Detect which cell encompasses the target text, then output its (X, Y) center coordinate. 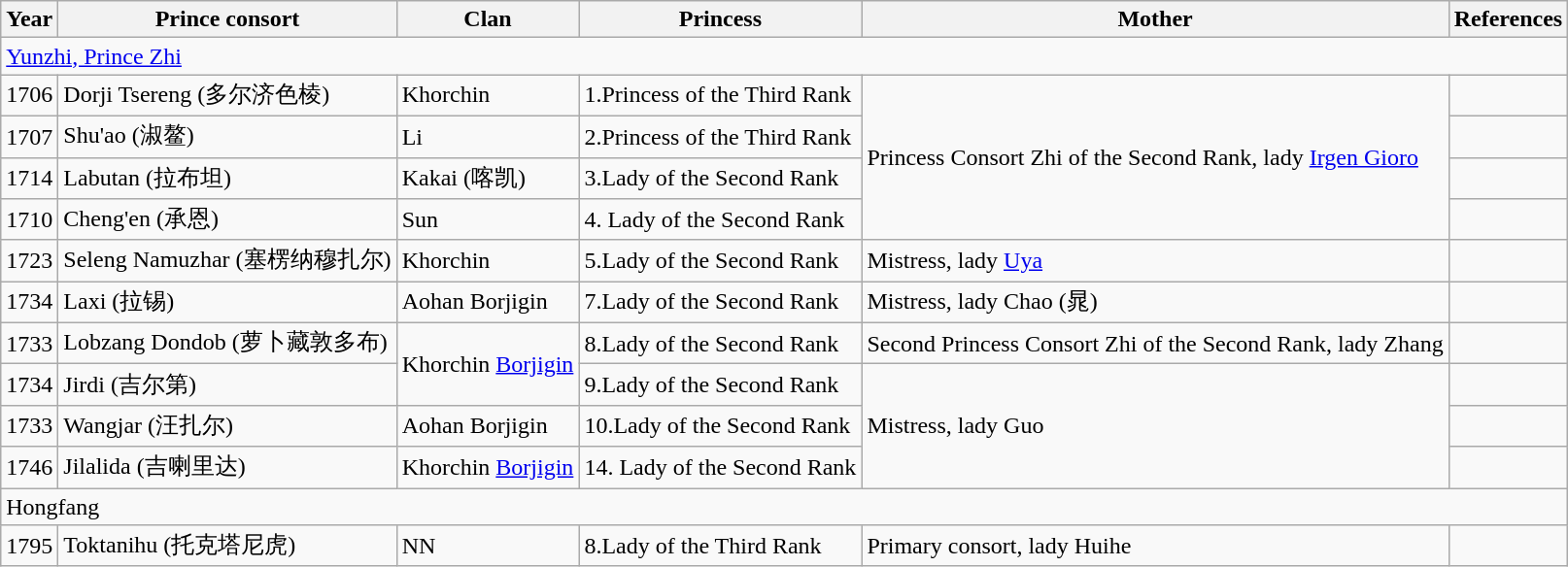
References (1508, 19)
Labutan (拉布坦) (227, 179)
Laxi (拉锡) (227, 303)
1795 (29, 546)
4. Lady of the Second Rank (721, 219)
Second Princess Consort Zhi of the Second Rank, lady Zhang (1155, 344)
9.Lady of the Second Rank (721, 384)
Toktanihu (托克塔尼虎) (227, 546)
8.Lady of the Second Rank (721, 344)
Dorji Tsereng (多尔济色棱) (227, 95)
Li (488, 136)
7.Lady of the Second Rank (721, 303)
Jilalida (吉喇里达) (227, 468)
Lobzang Dondob (萝卜藏敦多布) (227, 344)
Wangjar (汪扎尔) (227, 425)
1706 (29, 95)
Prince consort (227, 19)
Mistress, lady Chao (晁) (1155, 303)
Kakai (喀凯) (488, 179)
1714 (29, 179)
Hongfang (785, 506)
Clan (488, 19)
Mother (1155, 19)
10.Lady of the Second Rank (721, 425)
Princess Consort Zhi of the Second Rank, lady Irgen Gioro (1155, 157)
Sun (488, 219)
Princess (721, 19)
Yunzhi, Prince Zhi (785, 56)
2.Princess of the Third Rank (721, 136)
Year (29, 19)
Mistress, lady Uya (1155, 260)
1746 (29, 468)
8.Lady of the Third Rank (721, 546)
Cheng'en (承恩) (227, 219)
Jirdi (吉尔第) (227, 384)
1710 (29, 219)
1707 (29, 136)
1.Princess of the Third Rank (721, 95)
Primary consort, lady Huihe (1155, 546)
1723 (29, 260)
NN (488, 546)
Shu'ao (淑鳌) (227, 136)
14. Lady of the Second Rank (721, 468)
5.Lady of the Second Rank (721, 260)
Mistress, lady Guo (1155, 426)
3.Lady of the Second Rank (721, 179)
Seleng Namuzhar (塞楞纳穆扎尔) (227, 260)
